Detect which cell encompasses the target text, then output its (x, y) center coordinate. 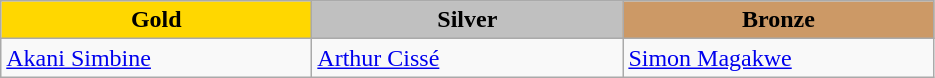
Silver (468, 20)
Gold (156, 20)
Simon Magakwe (778, 58)
Bronze (778, 20)
Akani Simbine (156, 58)
Arthur Cissé (468, 58)
